Search for the cell housing the specified text and yield its [x, y] center coordinate. 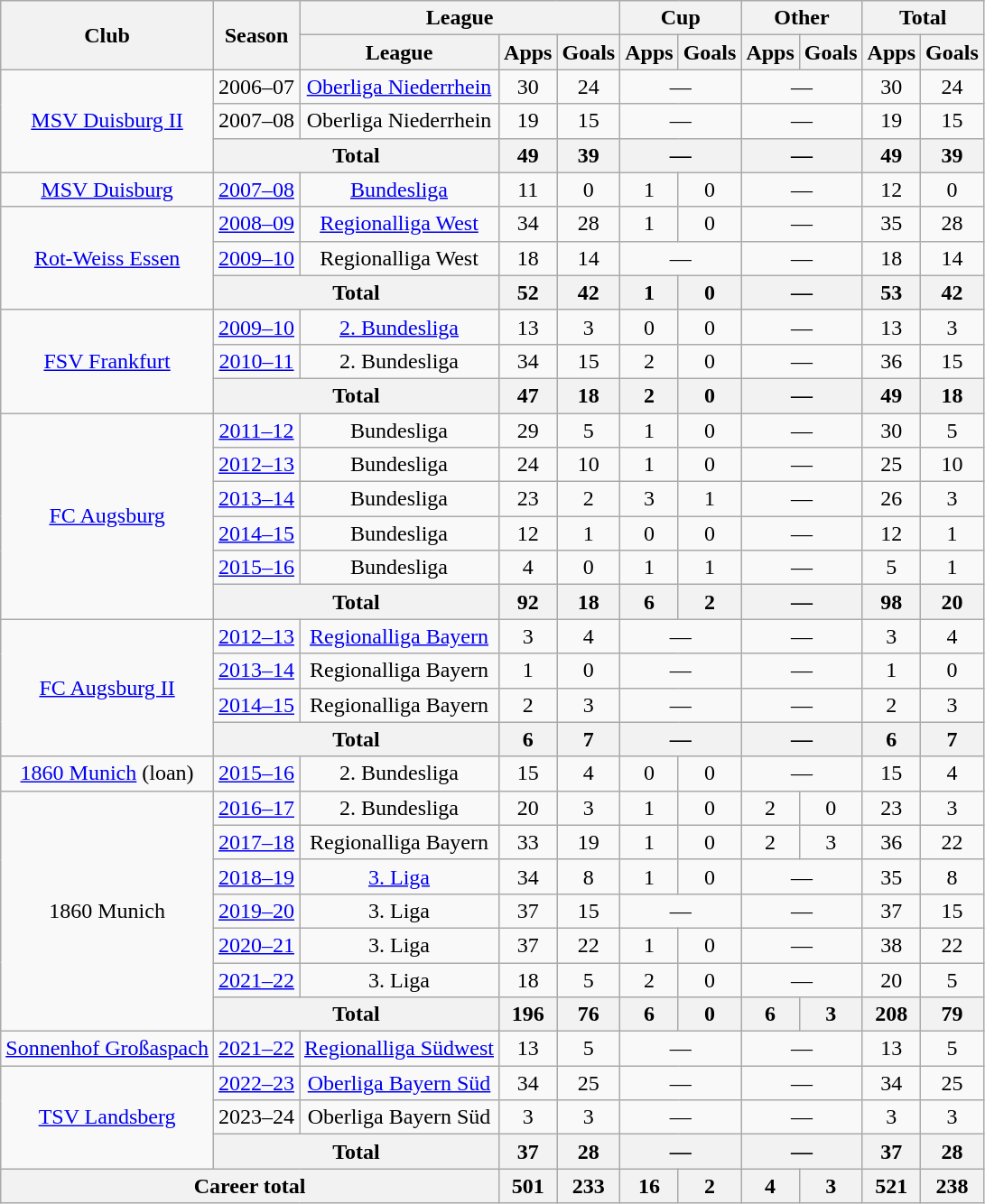
2010–11 [256, 361]
Cup [681, 18]
233 [589, 1186]
Sonnenhof Großaspach [107, 1049]
26 [891, 499]
2023–24 [256, 1117]
521 [891, 1186]
Other [802, 18]
79 [952, 1014]
92 [528, 602]
501 [528, 1186]
16 [649, 1186]
MSV Duisburg II [107, 121]
FSV Frankfurt [107, 361]
98 [891, 602]
196 [528, 1014]
2022–23 [256, 1083]
1860 Munich (loan) [107, 773]
Rot-Weiss Essen [107, 258]
33 [528, 842]
208 [891, 1014]
11 [528, 190]
Career total [250, 1186]
1860 Munich [107, 911]
2016–17 [256, 808]
2006–07 [256, 87]
TSV Landsberg [107, 1117]
2017–18 [256, 842]
Club [107, 35]
FC Augsburg [107, 516]
Regionalliga Südwest [399, 1049]
38 [891, 945]
MSV Duisburg [107, 190]
Season [256, 35]
2019–20 [256, 911]
2011–12 [256, 431]
47 [528, 395]
FC Augsburg II [107, 688]
238 [952, 1186]
76 [589, 1014]
2008–09 [256, 224]
29 [528, 431]
53 [891, 292]
52 [528, 292]
2020–21 [256, 945]
2018–19 [256, 876]
